Scan for the cell matching the given text and deliver its (X, Y) coordinate at center. 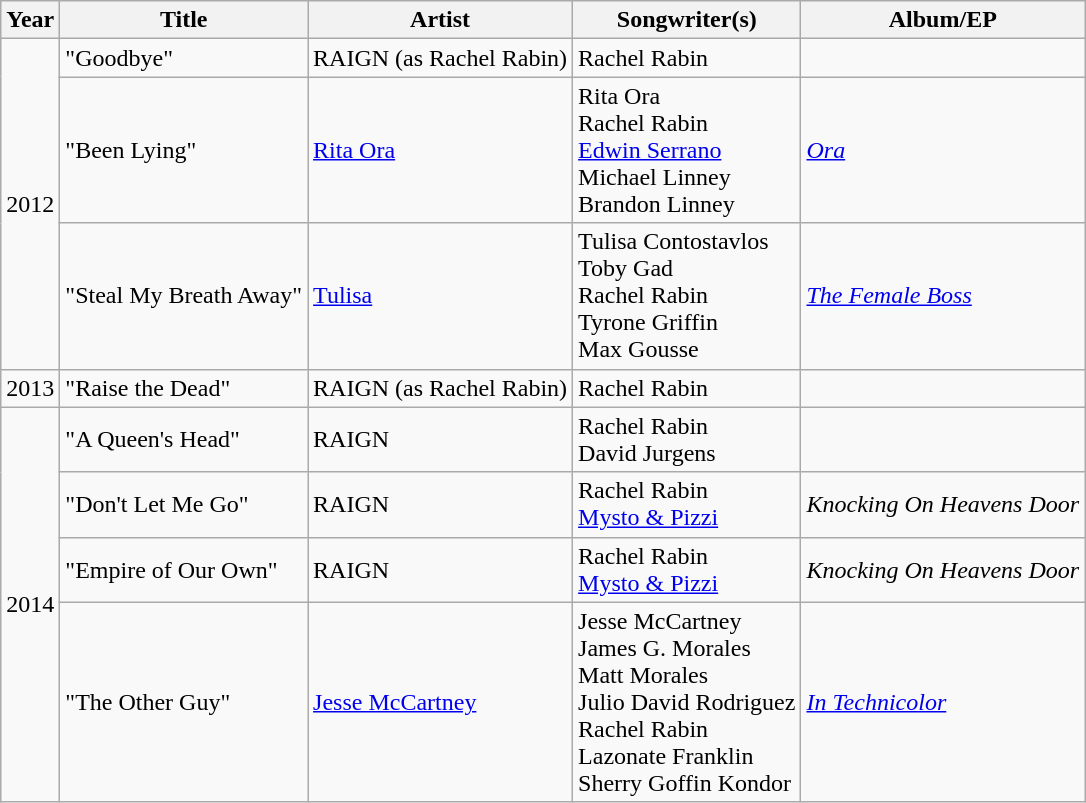
"Goodbye" (184, 58)
Rita Ora Rachel Rabin Edwin Serrano Michael Linney Brandon Linney (687, 150)
2012 (30, 204)
Rachel Rabin David Jurgens (687, 440)
In Technicolor (943, 702)
The Female Boss (943, 296)
Album/EP (943, 20)
"Don't Let Me Go" (184, 504)
Title (184, 20)
Rita Ora (440, 150)
Ora (943, 150)
Songwriter(s) (687, 20)
Artist (440, 20)
"A Queen's Head" (184, 440)
Tulisa Contostavlos Toby Gad Rachel Rabin Tyrone Griffin Max Gousse (687, 296)
"Raise the Dead" (184, 388)
Jesse McCartney James G. Morales Matt Morales Julio David Rodriguez Rachel Rabin Lazonate Franklin Sherry Goffin Kondor (687, 702)
"Empire of Our Own" (184, 570)
"Steal My Breath Away" (184, 296)
Tulisa (440, 296)
Jesse McCartney (440, 702)
"The Other Guy" (184, 702)
"Been Lying" (184, 150)
2014 (30, 604)
Year (30, 20)
2013 (30, 388)
